Search for the cell housing the specified text and yield its [x, y] center coordinate. 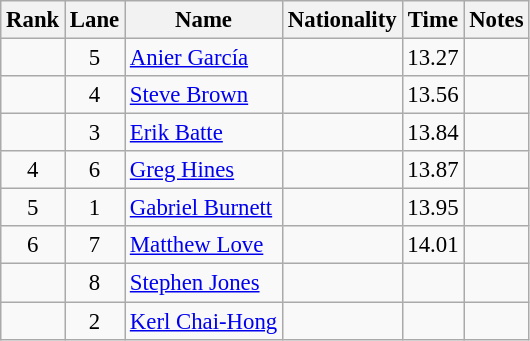
Steve Brown [204, 95]
Kerl Chai-Hong [204, 321]
13.95 [433, 208]
Name [204, 20]
Lane [95, 20]
13.27 [433, 58]
2 [95, 321]
3 [95, 133]
Matthew Love [204, 245]
Anier García [204, 58]
Greg Hines [204, 170]
Time [433, 20]
Gabriel Burnett [204, 208]
14.01 [433, 245]
13.87 [433, 170]
Erik Batte [204, 133]
13.56 [433, 95]
Notes [496, 20]
1 [95, 208]
Stephen Jones [204, 283]
13.84 [433, 133]
8 [95, 283]
Rank [33, 20]
7 [95, 245]
Nationality [342, 20]
